Return the (x, y) coordinate for the center point of the cell that contains the specified text.  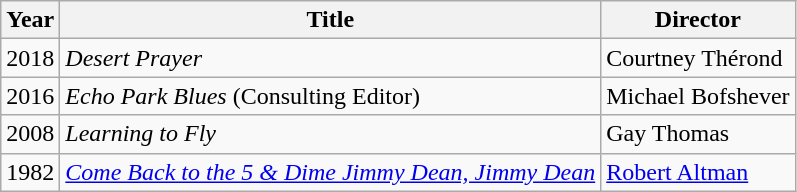
Echo Park Blues (Consulting Editor) (330, 96)
1982 (30, 172)
Courtney Thérond (698, 58)
Michael Bofshever (698, 96)
Learning to Fly (330, 134)
Desert Prayer (330, 58)
Gay Thomas (698, 134)
Director (698, 20)
2018 (30, 58)
2008 (30, 134)
2016 (30, 96)
Robert Altman (698, 172)
Title (330, 20)
Come Back to the 5 & Dime Jimmy Dean, Jimmy Dean (330, 172)
Year (30, 20)
